Extract the (X, Y) coordinate from the center of the cell holding the provided text.  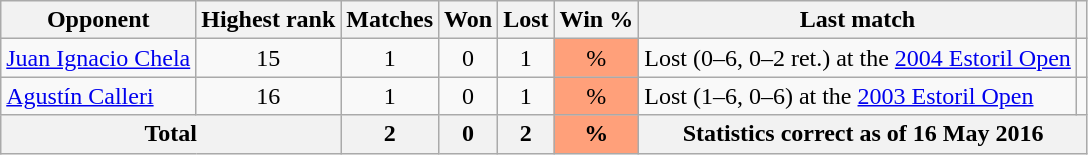
15 (268, 58)
16 (268, 96)
Statistics correct as of 16 May 2016 (864, 134)
Lost (1–6, 0–6) at the 2003 Estoril Open (858, 96)
Lost (526, 20)
Won (468, 20)
Lost (0–6, 0–2 ret.) at the 2004 Estoril Open (858, 58)
Agustín Calleri (98, 96)
Matches (390, 20)
Last match (858, 20)
Total (171, 134)
Highest rank (268, 20)
Juan Ignacio Chela (98, 58)
Win % (596, 20)
Opponent (98, 20)
